Pinpoint the cell where the given text exists, returning its [X, Y] midpoint coordinate. 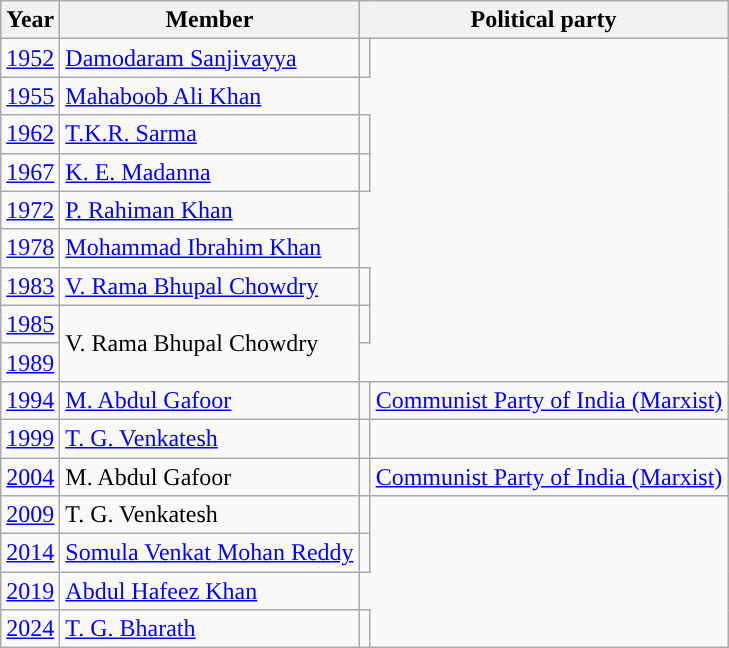
T.K.R. Sarma [210, 134]
Political party [544, 20]
1972 [30, 210]
2019 [30, 591]
Somula Venkat Mohan Reddy [210, 553]
2004 [30, 477]
T. G. Bharath [210, 629]
1985 [30, 324]
1994 [30, 400]
1952 [30, 58]
2009 [30, 515]
Mohammad Ibrahim Khan [210, 248]
1983 [30, 286]
1999 [30, 438]
1962 [30, 134]
1989 [30, 362]
1978 [30, 248]
1967 [30, 172]
Abdul Hafeez Khan [210, 591]
Mahaboob Ali Khan [210, 96]
Damodaram Sanjivayya [210, 58]
K. E. Madanna [210, 172]
2014 [30, 553]
2024 [30, 629]
1955 [30, 96]
P. Rahiman Khan [210, 210]
Year [30, 20]
Member [210, 20]
